Return [X, Y] of the center of cell containing provided text 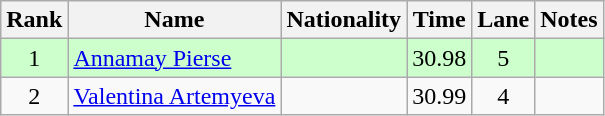
Time [440, 20]
4 [504, 96]
Notes [569, 20]
5 [504, 58]
Annamay Pierse [174, 58]
2 [34, 96]
Lane [504, 20]
30.99 [440, 96]
Name [174, 20]
1 [34, 58]
Rank [34, 20]
Nationality [344, 20]
Valentina Artemyeva [174, 96]
30.98 [440, 58]
